Capture the cell that displays the provided text and extract its [X, Y] central coordinate. 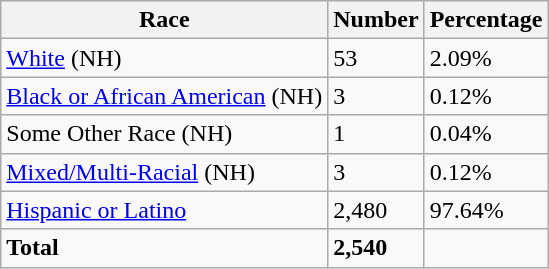
1 [376, 134]
Race [164, 20]
Number [376, 20]
0.04% [486, 134]
53 [376, 58]
Mixed/Multi-Racial (NH) [164, 172]
Black or African American (NH) [164, 96]
Percentage [486, 20]
Hispanic or Latino [164, 210]
2,480 [376, 210]
97.64% [486, 210]
2.09% [486, 58]
White (NH) [164, 58]
2,540 [376, 248]
Some Other Race (NH) [164, 134]
Total [164, 248]
